Locate the cell with the specified text and output its (X, Y) center coordinate. 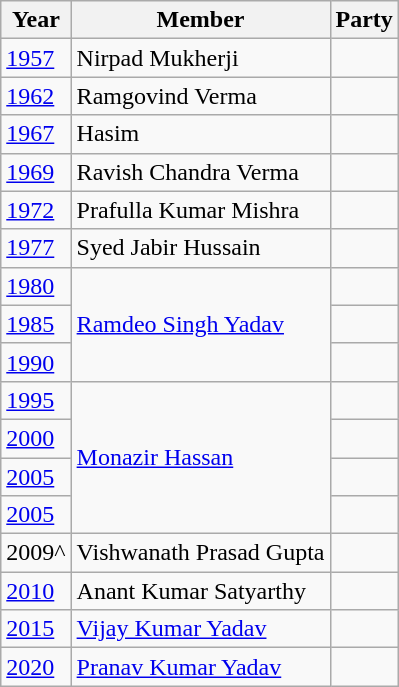
Nirpad Mukherji (200, 58)
Prafulla Kumar Mishra (200, 210)
Ramgovind Verma (200, 96)
Pranav Kumar Yadav (200, 667)
Member (200, 20)
Anant Kumar Satyarthy (200, 591)
2000 (36, 438)
1972 (36, 210)
Monazir Hassan (200, 457)
Vijay Kumar Yadav (200, 629)
1957 (36, 58)
1977 (36, 248)
Syed Jabir Hussain (200, 248)
Party (364, 20)
2020 (36, 667)
1969 (36, 172)
2009^ (36, 553)
1990 (36, 362)
2015 (36, 629)
1980 (36, 286)
Ravish Chandra Verma (200, 172)
1995 (36, 400)
2010 (36, 591)
1967 (36, 134)
1985 (36, 324)
Year (36, 20)
1962 (36, 96)
Vishwanath Prasad Gupta (200, 553)
Ramdeo Singh Yadav (200, 324)
Hasim (200, 134)
